Identify which cell holds the provided text, then report its (X, Y) central coordinate. 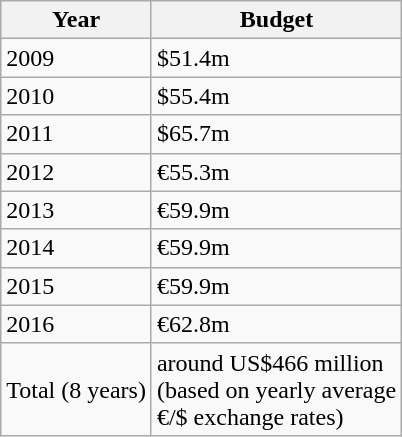
2014 (76, 248)
2010 (76, 96)
$65.7m (276, 134)
2016 (76, 324)
Total (8 years) (76, 389)
$55.4m (276, 96)
€55.3m (276, 172)
$51.4m (276, 58)
around US$466 million (based on yearly average €/$ exchange rates) (276, 389)
2015 (76, 286)
2009 (76, 58)
2011 (76, 134)
€62.8m (276, 324)
2012 (76, 172)
Budget (276, 20)
2013 (76, 210)
Year (76, 20)
